Detect which cell encompasses the target text, then output its (X, Y) center coordinate. 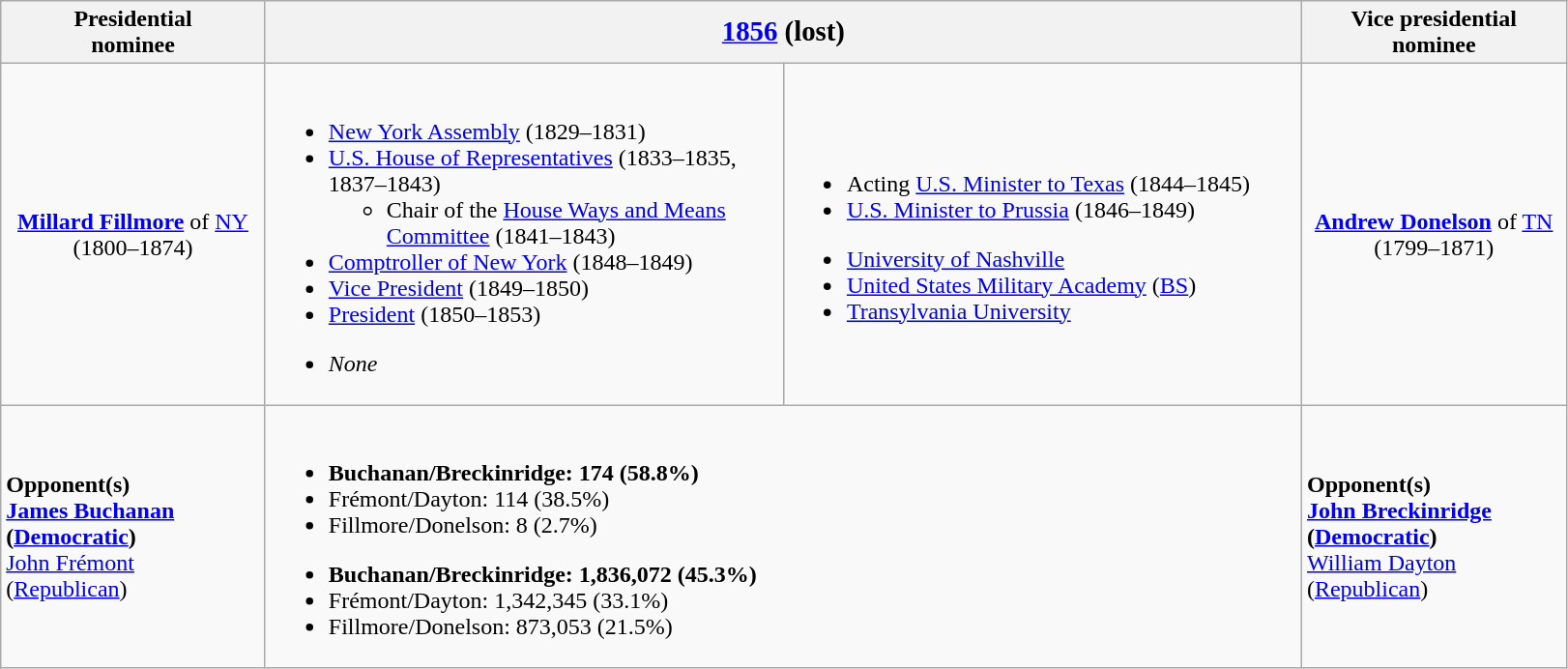
Millard Fillmore of NY(1800–1874) (133, 234)
Vice presidentialnominee (1434, 33)
Opponent(s)James Buchanan (Democratic)John Frémont (Republican) (133, 537)
Andrew Donelson of TN(1799–1871) (1434, 234)
Opponent(s)John Breckinridge (Democratic)William Dayton (Republican) (1434, 537)
Presidentialnominee (133, 33)
1856 (lost) (783, 33)
